Pinpoint the cell where the given text exists, returning its [x, y] midpoint coordinate. 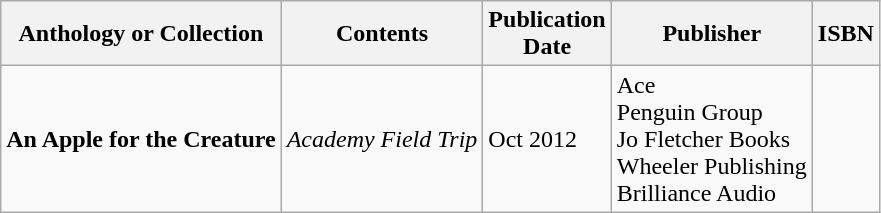
Anthology or Collection [141, 34]
ISBN [846, 34]
Academy Field Trip [382, 139]
PublicationDate [547, 34]
Oct 2012 [547, 139]
AcePenguin GroupJo Fletcher BooksWheeler PublishingBrilliance Audio [712, 139]
An Apple for the Creature [141, 139]
Contents [382, 34]
Publisher [712, 34]
